Locate the cell with the specified text and output its [x, y] center coordinate. 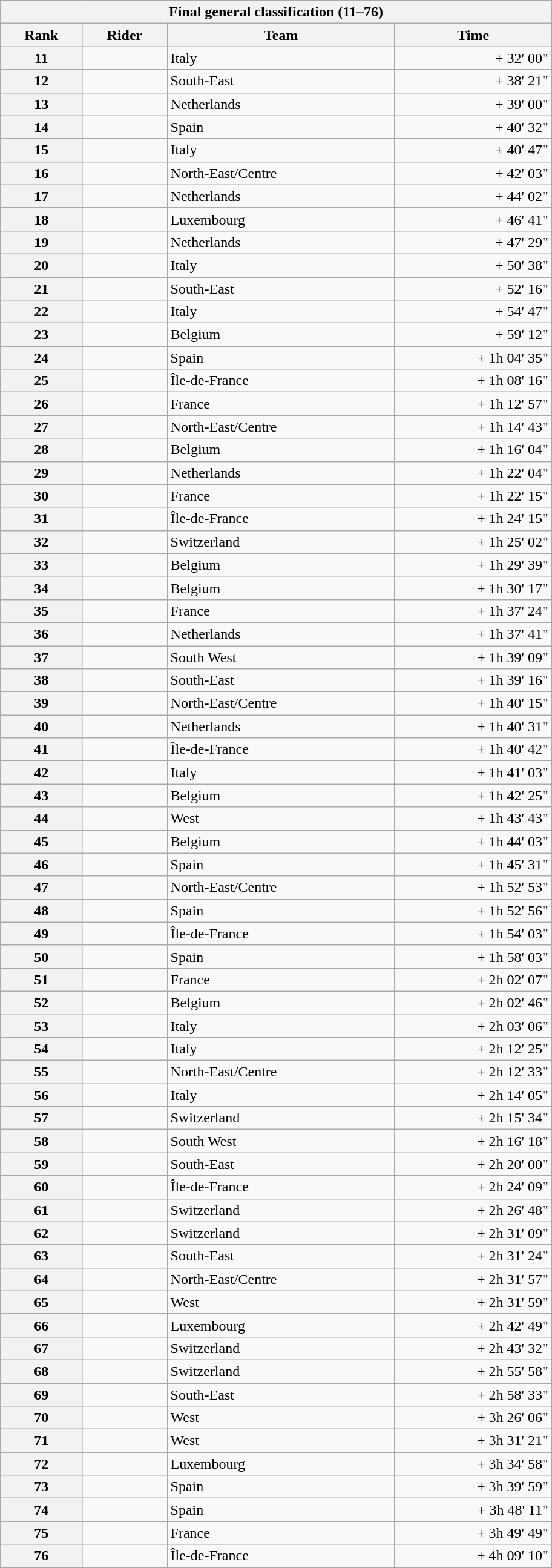
71 [41, 1441]
+ 2h 55' 58" [473, 1371]
+ 2h 15' 34" [473, 1118]
43 [41, 796]
18 [41, 219]
+ 1h 25' 02" [473, 542]
Team [281, 35]
+ 1h 16' 04" [473, 450]
+ 1h 52' 56" [473, 911]
56 [41, 1095]
+ 1h 08' 16" [473, 381]
+ 1h 37' 24" [473, 611]
+ 4h 09' 10" [473, 1556]
+ 38' 21" [473, 81]
58 [41, 1141]
+ 39' 00" [473, 104]
74 [41, 1510]
70 [41, 1418]
59 [41, 1164]
+ 1h 41' 03" [473, 772]
31 [41, 519]
32 [41, 542]
+ 2h 16' 18" [473, 1141]
+ 40' 47" [473, 150]
+ 2h 14' 05" [473, 1095]
+ 1h 39' 09" [473, 657]
+ 3h 31' 21" [473, 1441]
+ 1h 30' 17" [473, 588]
Time [473, 35]
26 [41, 404]
72 [41, 1464]
+ 2h 20' 00" [473, 1164]
+ 2h 12' 25" [473, 1049]
63 [41, 1256]
33 [41, 565]
+ 1h 40' 15" [473, 703]
+ 1h 37' 41" [473, 634]
+ 1h 39' 16" [473, 680]
+ 1h 58' 03" [473, 957]
13 [41, 104]
40 [41, 726]
+ 50' 38" [473, 265]
61 [41, 1210]
35 [41, 611]
66 [41, 1325]
+ 1h 22' 04" [473, 473]
37 [41, 657]
41 [41, 749]
16 [41, 173]
28 [41, 450]
+ 1h 40' 42" [473, 749]
+ 1h 14' 43" [473, 427]
24 [41, 358]
44 [41, 819]
39 [41, 703]
64 [41, 1279]
+ 3h 34' 58" [473, 1464]
15 [41, 150]
Final general classification (11–76) [276, 12]
68 [41, 1371]
+ 42' 03" [473, 173]
+ 1h 52' 53" [473, 888]
+ 2h 26' 48" [473, 1210]
23 [41, 335]
+ 59' 12" [473, 335]
45 [41, 842]
+ 1h 22' 15" [473, 496]
69 [41, 1394]
34 [41, 588]
55 [41, 1072]
+ 1h 42' 25" [473, 796]
+ 1h 40' 31" [473, 726]
Rank [41, 35]
25 [41, 381]
67 [41, 1348]
+ 2h 31' 57" [473, 1279]
+ 2h 31' 24" [473, 1256]
52 [41, 1003]
+ 47' 29" [473, 242]
54 [41, 1049]
48 [41, 911]
+ 2h 31' 59" [473, 1302]
21 [41, 289]
51 [41, 980]
46 [41, 865]
+ 3h 26' 06" [473, 1418]
49 [41, 934]
+ 2h 31' 09" [473, 1233]
73 [41, 1487]
36 [41, 634]
42 [41, 772]
+ 2h 24' 09" [473, 1187]
+ 32' 00" [473, 58]
+ 1h 24' 15" [473, 519]
+ 1h 04' 35" [473, 358]
+ 1h 12' 57" [473, 404]
+ 54' 47" [473, 312]
62 [41, 1233]
29 [41, 473]
+ 44' 02" [473, 196]
76 [41, 1556]
57 [41, 1118]
+ 52' 16" [473, 289]
+ 3h 49' 49" [473, 1533]
+ 1h 43' 43" [473, 819]
75 [41, 1533]
19 [41, 242]
+ 1h 45' 31" [473, 865]
30 [41, 496]
60 [41, 1187]
11 [41, 58]
+ 3h 48' 11" [473, 1510]
+ 2h 03' 06" [473, 1026]
Rider [125, 35]
+ 2h 02' 07" [473, 980]
+ 2h 43' 32" [473, 1348]
+ 1h 44' 03" [473, 842]
+ 40' 32" [473, 127]
38 [41, 680]
53 [41, 1026]
65 [41, 1302]
+ 2h 12' 33" [473, 1072]
+ 2h 42' 49" [473, 1325]
27 [41, 427]
+ 1h 54' 03" [473, 934]
12 [41, 81]
50 [41, 957]
+ 46' 41" [473, 219]
47 [41, 888]
22 [41, 312]
17 [41, 196]
+ 2h 58' 33" [473, 1394]
+ 2h 02' 46" [473, 1003]
14 [41, 127]
+ 3h 39' 59" [473, 1487]
20 [41, 265]
+ 1h 29' 39" [473, 565]
